Output the [X, Y] coordinate of the center of the cell containing the given text.  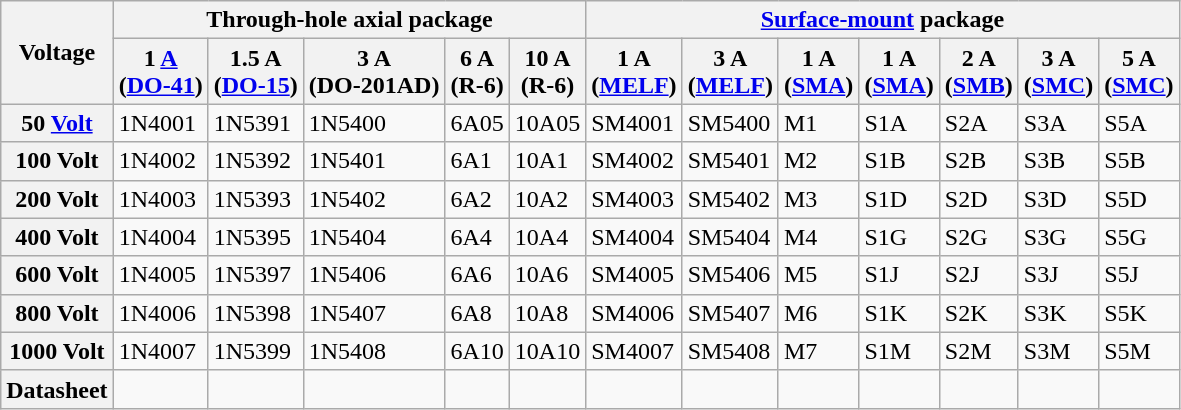
S1D [899, 199]
1N5399 [256, 351]
S5A [1139, 123]
S1B [899, 161]
S3K [1058, 313]
M7 [818, 351]
10A8 [547, 313]
10A4 [547, 237]
1N4005 [160, 275]
S2B [978, 161]
SM5404 [730, 237]
1N5404 [374, 237]
Datasheet [57, 389]
S5M [1139, 351]
SM5408 [730, 351]
SM5401 [730, 161]
1N5393 [256, 199]
S2J [978, 275]
3 A(SMC) [1058, 72]
1N5408 [374, 351]
SM4007 [634, 351]
1N4001 [160, 123]
3 A(MELF) [730, 72]
100 Volt [57, 161]
Through-hole axial package [350, 20]
S2G [978, 237]
SM4006 [634, 313]
6A6 [477, 275]
Surface-mount package [882, 20]
S1J [899, 275]
Voltage [57, 52]
1 A(DO-41) [160, 72]
S3A [1058, 123]
SM5400 [730, 123]
3 A(DO-201AD) [374, 72]
50 Volt [57, 123]
5 A(SMC) [1139, 72]
6A2 [477, 199]
SM4002 [634, 161]
SM4003 [634, 199]
10A10 [547, 351]
S5K [1139, 313]
10A1 [547, 161]
S3B [1058, 161]
1N5392 [256, 161]
SM5406 [730, 275]
200 Volt [57, 199]
M1 [818, 123]
1N4004 [160, 237]
S2D [978, 199]
400 Volt [57, 237]
2 A(SMB) [978, 72]
10A2 [547, 199]
S1G [899, 237]
SM4004 [634, 237]
SM5402 [730, 199]
SM4005 [634, 275]
1N4007 [160, 351]
1N5401 [374, 161]
S5J [1139, 275]
M4 [818, 237]
10 A(R-6) [547, 72]
10A6 [547, 275]
S5B [1139, 161]
1.5 A(DO-15) [256, 72]
S1K [899, 313]
6A05 [477, 123]
M6 [818, 313]
S1A [899, 123]
1N5397 [256, 275]
S5D [1139, 199]
1N4002 [160, 161]
800 Volt [57, 313]
6 A(R-6) [477, 72]
1N5406 [374, 275]
1N5402 [374, 199]
1N5391 [256, 123]
1N4003 [160, 199]
S2A [978, 123]
SM5407 [730, 313]
1 A(MELF) [634, 72]
1N5400 [374, 123]
1N4006 [160, 313]
1N5395 [256, 237]
M5 [818, 275]
10A05 [547, 123]
6A8 [477, 313]
6A1 [477, 161]
S1M [899, 351]
6A10 [477, 351]
S3M [1058, 351]
6A4 [477, 237]
M3 [818, 199]
S2M [978, 351]
M2 [818, 161]
1000 Volt [57, 351]
600 Volt [57, 275]
S2K [978, 313]
1N5398 [256, 313]
S3G [1058, 237]
1N5407 [374, 313]
S5G [1139, 237]
S3J [1058, 275]
SM4001 [634, 123]
S3D [1058, 199]
